Search for the cell housing the specified text and yield its (x, y) center coordinate. 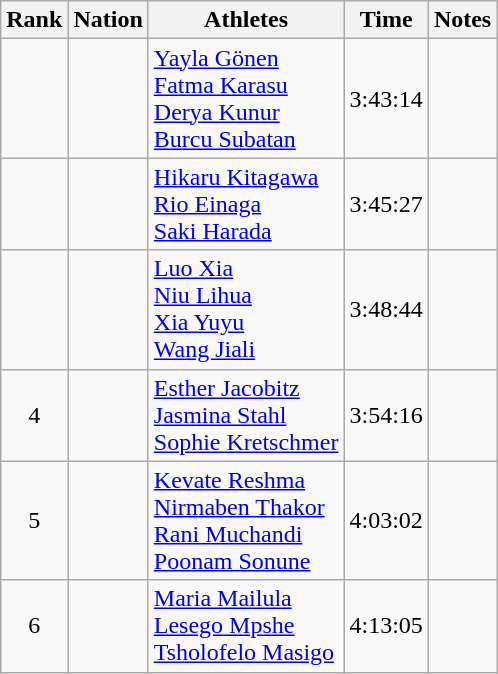
Esther JacobitzJasmina StahlSophie Kretschmer (246, 415)
5 (34, 520)
3:45:27 (386, 204)
3:48:44 (386, 310)
3:54:16 (386, 415)
Hikaru KitagawaRio EinagaSaki Harada (246, 204)
Rank (34, 20)
6 (34, 626)
4:13:05 (386, 626)
Maria MailulaLesego MpsheTsholofelo Masigo (246, 626)
4:03:02 (386, 520)
Athletes (246, 20)
Yayla GönenFatma KarasuDerya KunurBurcu Subatan (246, 98)
4 (34, 415)
Notes (462, 20)
Kevate ReshmaNirmaben ThakorRani MuchandiPoonam Sonune (246, 520)
Nation (108, 20)
Time (386, 20)
3:43:14 (386, 98)
Luo XiaNiu LihuaXia YuyuWang Jiali (246, 310)
